Return (X, Y) of the center of cell containing provided text 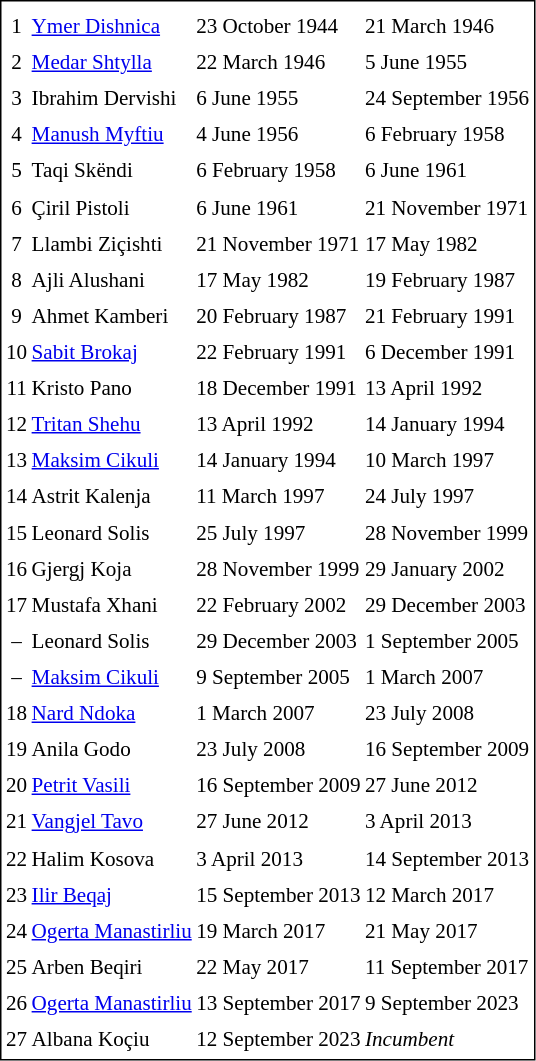
6 (16, 207)
21 March 1946 (447, 26)
Vangjel Tavo (112, 822)
Llambi Ziçishti (112, 243)
10 (16, 352)
29 January 2002 (447, 569)
24 September 1956 (447, 99)
15 September 2013 (278, 894)
20 (16, 786)
15 (16, 533)
24 (16, 931)
23 October 1944 (278, 26)
25 July 1997 (278, 533)
Petrit Vasili (112, 786)
Arben Beqiri (112, 967)
Taqi Skëndi (112, 171)
3 (16, 99)
9 (16, 316)
12 September 2023 (278, 1039)
19 (16, 750)
Tritan Shehu (112, 424)
Incumbent (447, 1039)
22 (16, 858)
4 (16, 135)
18 (16, 714)
9 September 2023 (447, 1003)
Ajli Alushani (112, 280)
14 (16, 497)
6 June 1955 (278, 99)
6 December 1991 (447, 352)
19 March 2017 (278, 931)
19 February 1987 (447, 280)
14 September 2013 (447, 858)
13 (16, 460)
Albana Koçiu (112, 1039)
21 May 2017 (447, 931)
Ymer Dishnica (112, 26)
Ilir Beqaj (112, 894)
5 (16, 171)
17 (16, 605)
Nard Ndoka (112, 714)
Gjergj Koja (112, 569)
Kristo Pano (112, 388)
12 March 2017 (447, 894)
13 September 2017 (278, 1003)
4 June 1956 (278, 135)
22 February 2002 (278, 605)
Astrit Kalenja (112, 497)
22 February 1991 (278, 352)
Sabit Brokaj (112, 352)
23 (16, 894)
22 March 1946 (278, 63)
Anila Godo (112, 750)
8 (16, 280)
11 (16, 388)
5 June 1955 (447, 63)
25 (16, 967)
Mustafa Xhani (112, 605)
21 February 1991 (447, 316)
21 (16, 822)
16 (16, 569)
11 March 1997 (278, 497)
22 May 2017 (278, 967)
24 July 1997 (447, 497)
Ahmet Kamberi (112, 316)
Halim Kosova (112, 858)
Ibrahim Dervishi (112, 99)
Medar Shtylla (112, 63)
20 February 1987 (278, 316)
26 (16, 1003)
10 March 1997 (447, 460)
Manush Myftiu (112, 135)
18 December 1991 (278, 388)
2 (16, 63)
9 September 2005 (278, 677)
1 (16, 26)
7 (16, 243)
11 September 2017 (447, 967)
Çiril Pistoli (112, 207)
12 (16, 424)
1 September 2005 (447, 641)
27 (16, 1039)
